Pinpoint the cell where the given text exists, returning its (x, y) midpoint coordinate. 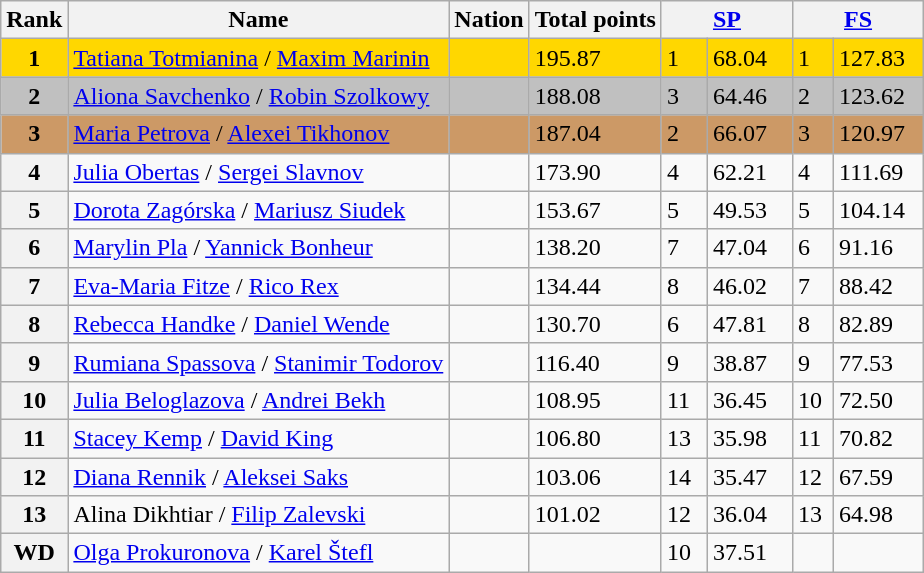
Eva-Maria Fitze / Rico Rex (258, 286)
Julia Beloglazova / Andrei Bekh (258, 400)
188.08 (595, 96)
101.02 (595, 515)
Aliona Savchenko / Robin Szolkowy (258, 96)
Dorota Zagórska / Mariusz Siudek (258, 210)
82.89 (878, 324)
108.95 (595, 400)
130.70 (595, 324)
Rebecca Handke / Daniel Wende (258, 324)
104.14 (878, 210)
46.02 (750, 286)
Tatiana Totmianina / Maxim Marinin (258, 58)
35.98 (750, 438)
Nation (489, 20)
111.69 (878, 172)
49.53 (750, 210)
68.04 (750, 58)
Name (258, 20)
Julia Obertas / Sergei Slavnov (258, 172)
Rumiana Spassova / Stanimir Todorov (258, 362)
47.81 (750, 324)
35.47 (750, 477)
14 (684, 477)
195.87 (595, 58)
Alina Dikhtiar / Filip Zalevski (258, 515)
123.62 (878, 96)
Rank (34, 20)
FS (858, 20)
72.50 (878, 400)
88.42 (878, 286)
Total points (595, 20)
67.59 (878, 477)
64.46 (750, 96)
173.90 (595, 172)
103.06 (595, 477)
Stacey Kemp / David King (258, 438)
106.80 (595, 438)
47.04 (750, 248)
153.67 (595, 210)
37.51 (750, 553)
187.04 (595, 134)
138.20 (595, 248)
Marylin Pla / Yannick Bonheur (258, 248)
62.21 (750, 172)
Diana Rennik / Aleksei Saks (258, 477)
SP (726, 20)
66.07 (750, 134)
36.04 (750, 515)
116.40 (595, 362)
120.97 (878, 134)
91.16 (878, 248)
Olga Prokuronova / Karel Štefl (258, 553)
36.45 (750, 400)
77.53 (878, 362)
70.82 (878, 438)
127.83 (878, 58)
38.87 (750, 362)
64.98 (878, 515)
Maria Petrova / Alexei Tikhonov (258, 134)
134.44 (595, 286)
WD (34, 553)
